Scan for the cell matching the given text and deliver its (X, Y) coordinate at center. 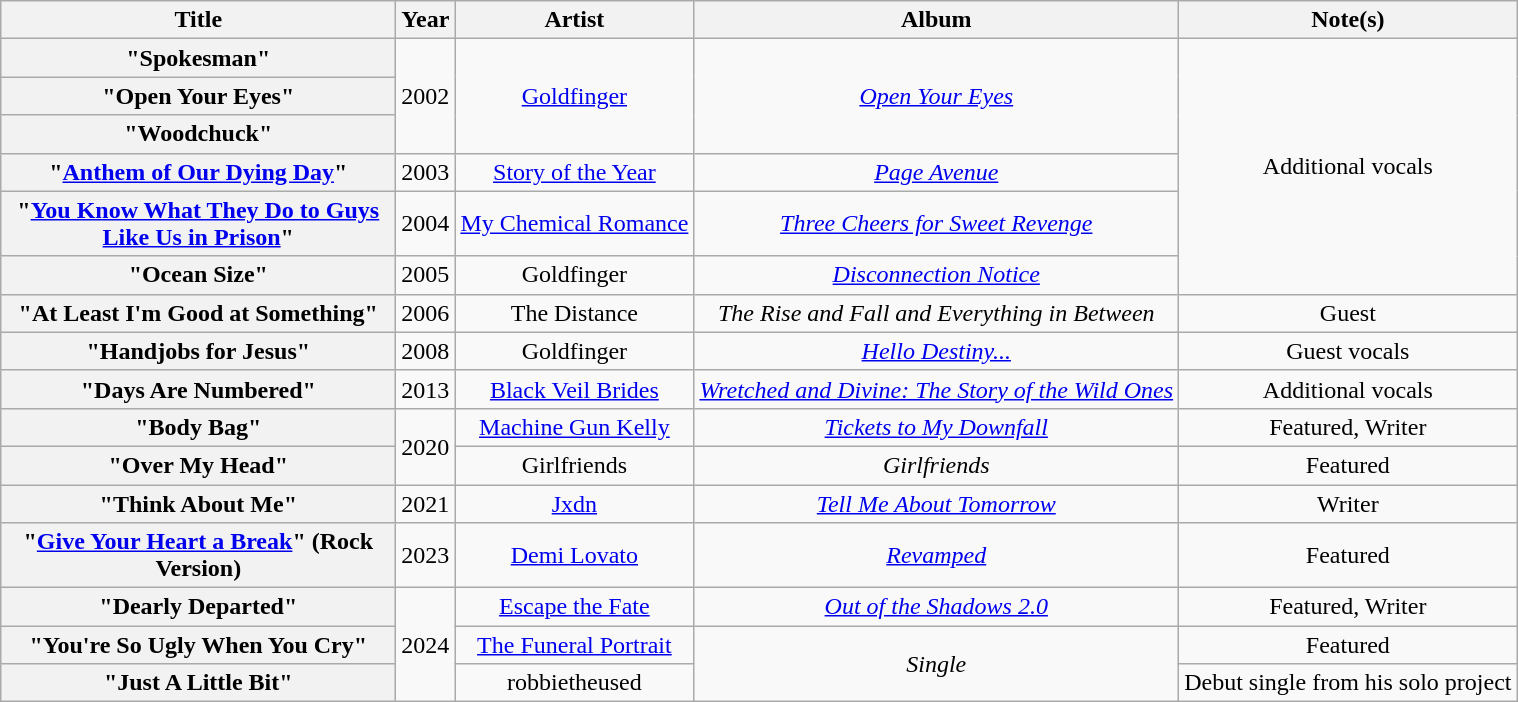
Out of the Shadows 2.0 (936, 607)
Hello Destiny... (936, 351)
"Handjobs for Jesus" (198, 351)
"Think About Me" (198, 503)
"You're So Ugly When You Cry" (198, 645)
2024 (426, 645)
Title (198, 20)
"Woodchuck" (198, 134)
Artist (574, 20)
2008 (426, 351)
My Chemical Romance (574, 224)
Note(s) (1348, 20)
2002 (426, 96)
"Dearly Departed" (198, 607)
2020 (426, 446)
The Rise and Fall and Everything in Between (936, 313)
Story of the Year (574, 172)
2004 (426, 224)
Debut single from his solo project (1348, 683)
Open Your Eyes (936, 96)
Wretched and Divine: The Story of the Wild Ones (936, 389)
Tell Me About Tomorrow (936, 503)
"Days Are Numbered" (198, 389)
The Funeral Portrait (574, 645)
Writer (1348, 503)
"At Least I'm Good at Something" (198, 313)
Black Veil Brides (574, 389)
The Distance (574, 313)
Tickets to My Downfall (936, 427)
2013 (426, 389)
2023 (426, 556)
Machine Gun Kelly (574, 427)
"Body Bag" (198, 427)
Single (936, 664)
2006 (426, 313)
Revamped (936, 556)
2005 (426, 275)
"Ocean Size" (198, 275)
"Give Your Heart a Break" (Rock Version) (198, 556)
"Open Your Eyes" (198, 96)
robbietheused (574, 683)
Album (936, 20)
Guest vocals (1348, 351)
"Spokesman" (198, 58)
"You Know What They Do to Guys Like Us in Prison" (198, 224)
"Just A Little Bit" (198, 683)
Page Avenue (936, 172)
Year (426, 20)
2003 (426, 172)
Jxdn (574, 503)
Guest (1348, 313)
"Over My Head" (198, 465)
"Anthem of Our Dying Day" (198, 172)
Demi Lovato (574, 556)
Three Cheers for Sweet Revenge (936, 224)
Disconnection Notice (936, 275)
2021 (426, 503)
Escape the Fate (574, 607)
